Return (x, y) of the center of cell containing provided text 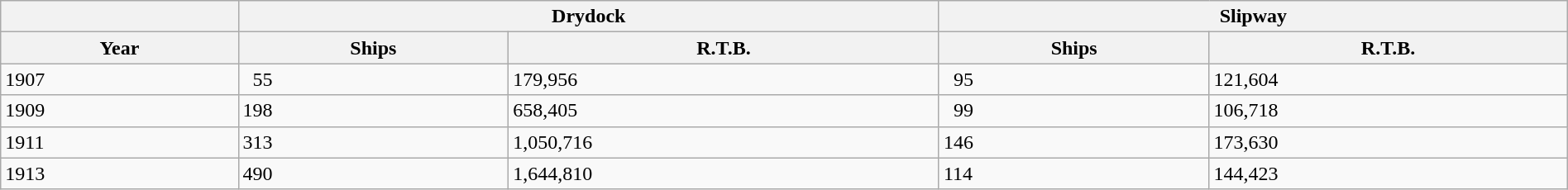
658,405 (724, 111)
1,050,716 (724, 142)
95 (1073, 79)
313 (374, 142)
106,718 (1388, 111)
55 (374, 79)
1911 (119, 142)
121,604 (1388, 79)
1,644,810 (724, 173)
Drydock (589, 17)
146 (1073, 142)
179,956 (724, 79)
144,423 (1388, 173)
173,630 (1388, 142)
490 (374, 173)
Year (119, 48)
1909 (119, 111)
1913 (119, 173)
Slipway (1253, 17)
99 (1073, 111)
114 (1073, 173)
198 (374, 111)
1907 (119, 79)
